Scan for the cell matching the given text and deliver its [x, y] coordinate at center. 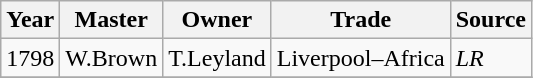
Year [30, 20]
W.Brown [112, 58]
1798 [30, 58]
LR [490, 58]
Master [112, 20]
T.Leyland [218, 58]
Owner [218, 20]
Source [490, 20]
Liverpool–Africa [360, 58]
Trade [360, 20]
